From the cell containing the given text, extract its center point as (X, Y) coordinate. 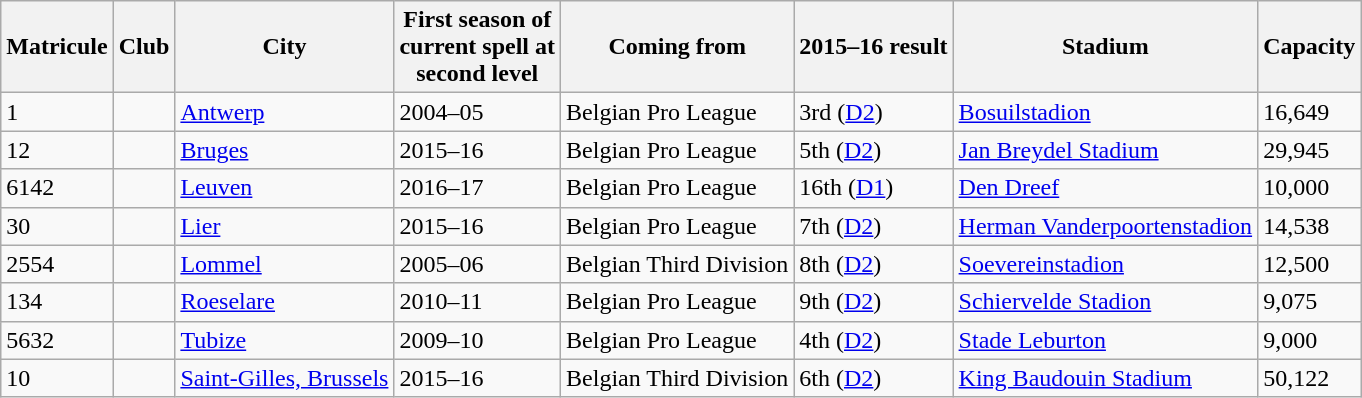
City (284, 47)
Matricule (57, 47)
16,649 (1310, 112)
10,000 (1310, 188)
2016–17 (478, 188)
4th (D2) (874, 340)
8th (D2) (874, 264)
Soevereinstadion (1106, 264)
10 (57, 378)
Stadium (1106, 47)
Bruges (284, 150)
King Baudouin Stadium (1106, 378)
7th (D2) (874, 226)
5632 (57, 340)
30 (57, 226)
6th (D2) (874, 378)
3rd (D2) (874, 112)
12,500 (1310, 264)
5th (D2) (874, 150)
2009–10 (478, 340)
2010–11 (478, 302)
2005–06 (478, 264)
Roeselare (284, 302)
Tubize (284, 340)
Jan Breydel Stadium (1106, 150)
Herman Vanderpoortenstadion (1106, 226)
Leuven (284, 188)
6142 (57, 188)
Schiervelde Stadion (1106, 302)
9th (D2) (874, 302)
Antwerp (284, 112)
16th (D1) (874, 188)
Capacity (1310, 47)
14,538 (1310, 226)
29,945 (1310, 150)
Stade Leburton (1106, 340)
Coming from (678, 47)
Lommel (284, 264)
2004–05 (478, 112)
Club (144, 47)
1 (57, 112)
2015–16 result (874, 47)
12 (57, 150)
50,122 (1310, 378)
134 (57, 302)
Den Dreef (1106, 188)
9,075 (1310, 302)
Saint-Gilles, Brussels (284, 378)
9,000 (1310, 340)
First season of current spell at second level (478, 47)
2554 (57, 264)
Lier (284, 226)
Bosuilstadion (1106, 112)
